Locate the cell with the specified text and output its [x, y] center coordinate. 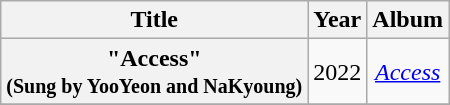
2022 [338, 72]
Access [408, 72]
"Access"(Sung by YooYeon and NaKyoung) [154, 72]
Year [338, 20]
Album [408, 20]
Title [154, 20]
